Return the [x, y] coordinate for the center point of the cell that contains the specified text.  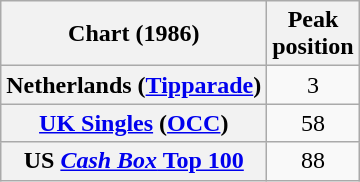
Chart (1986) [134, 34]
3 [313, 85]
Peakposition [313, 34]
88 [313, 161]
US Cash Box Top 100 [134, 161]
58 [313, 123]
UK Singles (OCC) [134, 123]
Netherlands (Tipparade) [134, 85]
